Return (X, Y) of the center of cell containing provided text 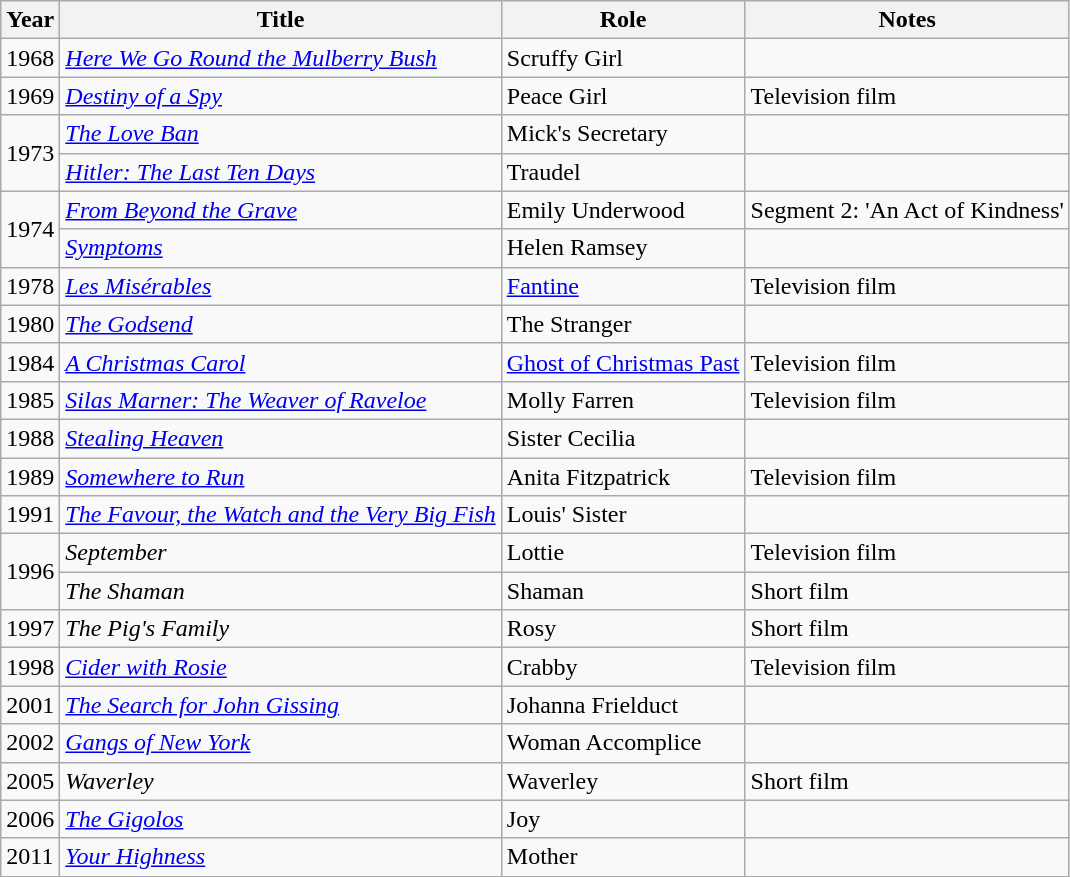
1974 (30, 229)
Ghost of Christmas Past (623, 362)
Segment 2: 'An Act of Kindness' (907, 210)
The Stranger (623, 324)
Title (280, 20)
Sister Cecilia (623, 438)
1989 (30, 477)
1984 (30, 362)
1968 (30, 58)
A Christmas Carol (280, 362)
Helen Ramsey (623, 248)
Anita Fitzpatrick (623, 477)
Peace Girl (623, 96)
The Godsend (280, 324)
Role (623, 20)
Louis' Sister (623, 515)
Woman Accomplice (623, 743)
The Gigolos (280, 819)
Traudel (623, 172)
September (280, 553)
2001 (30, 705)
Hitler: The Last Ten Days (280, 172)
1988 (30, 438)
Destiny of a Spy (280, 96)
Rosy (623, 629)
Johanna Frielduct (623, 705)
2002 (30, 743)
Lottie (623, 553)
1998 (30, 667)
Silas Marner: The Weaver of Raveloe (280, 400)
Gangs of New York (280, 743)
1969 (30, 96)
Fantine (623, 286)
1978 (30, 286)
1996 (30, 572)
2011 (30, 857)
Here We Go Round the Mulberry Bush (280, 58)
1973 (30, 153)
Les Misérables (280, 286)
Shaman (623, 591)
Cider with Rosie (280, 667)
Joy (623, 819)
Crabby (623, 667)
1980 (30, 324)
Mick's Secretary (623, 134)
Your Highness (280, 857)
Molly Farren (623, 400)
The Shaman (280, 591)
Mother (623, 857)
2006 (30, 819)
Emily Underwood (623, 210)
Scruffy Girl (623, 58)
Symptoms (280, 248)
The Search for John Gissing (280, 705)
1997 (30, 629)
1985 (30, 400)
1991 (30, 515)
Somewhere to Run (280, 477)
The Pig's Family (280, 629)
The Love Ban (280, 134)
Year (30, 20)
The Favour, the Watch and the Very Big Fish (280, 515)
Notes (907, 20)
2005 (30, 781)
Stealing Heaven (280, 438)
From Beyond the Grave (280, 210)
